Return [X, Y] of the center of cell containing provided text 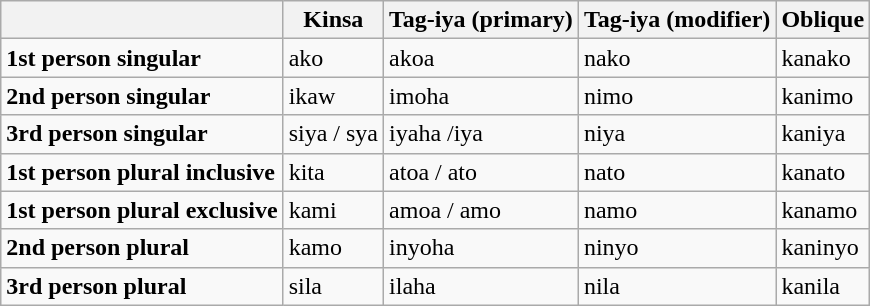
kanato [823, 172]
Tag-iya (primary) [482, 20]
nila [676, 286]
ilaha [482, 286]
iyaha /iya [482, 134]
kaniya [823, 134]
kami [333, 210]
siya / sya [333, 134]
amoa / amo [482, 210]
3rd person singular [142, 134]
kanako [823, 58]
nako [676, 58]
2nd person plural [142, 248]
ikaw [333, 96]
sila [333, 286]
1st person plural exclusive [142, 210]
kamo [333, 248]
ako [333, 58]
1st person plural inclusive [142, 172]
niya [676, 134]
kita [333, 172]
Kinsa [333, 20]
kaninyo [823, 248]
nato [676, 172]
kanila [823, 286]
kanimo [823, 96]
imoha [482, 96]
kanamo [823, 210]
Tag-iya (modifier) [676, 20]
inyoha [482, 248]
2nd person singular [142, 96]
3rd person plural [142, 286]
ninyo [676, 248]
Oblique [823, 20]
namo [676, 210]
nimo [676, 96]
akoa [482, 58]
1st person singular [142, 58]
atoa / ato [482, 172]
